Identify which cell holds the provided text, then report its (x, y) central coordinate. 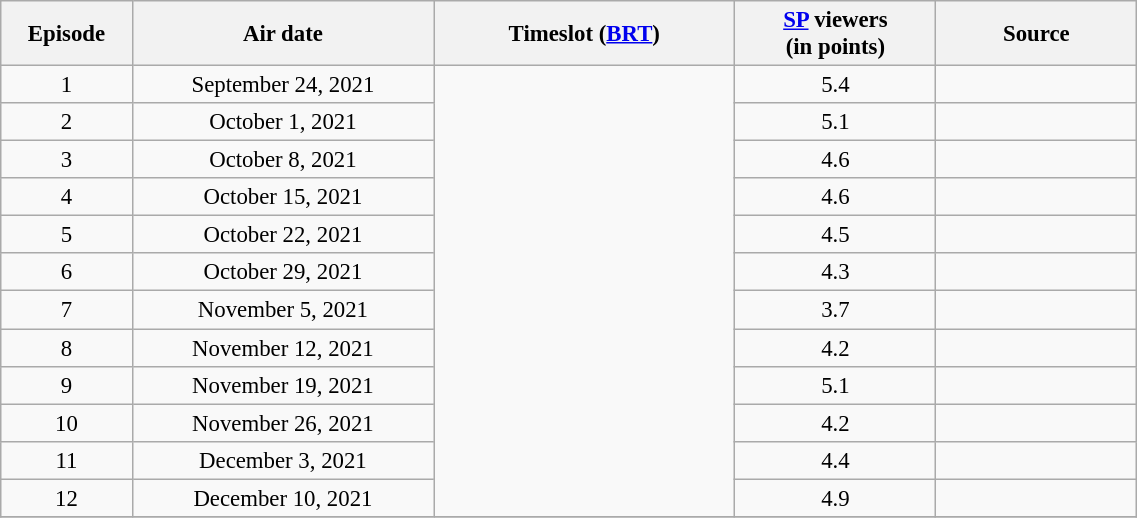
4.9 (836, 498)
Air date (282, 34)
11 (66, 460)
November 5, 2021 (282, 310)
November 26, 2021 (282, 423)
7 (66, 310)
September 24, 2021 (282, 85)
1 (66, 85)
October 8, 2021 (282, 160)
5.4 (836, 85)
SP viewers(in points) (836, 34)
4.4 (836, 460)
October 15, 2021 (282, 197)
2 (66, 122)
November 12, 2021 (282, 348)
December 10, 2021 (282, 498)
November 19, 2021 (282, 385)
4 (66, 197)
3 (66, 160)
6 (66, 273)
October 22, 2021 (282, 235)
5 (66, 235)
8 (66, 348)
Episode (66, 34)
October 29, 2021 (282, 273)
9 (66, 385)
Source (1036, 34)
4.3 (836, 273)
October 1, 2021 (282, 122)
12 (66, 498)
10 (66, 423)
3.7 (836, 310)
December 3, 2021 (282, 460)
4.5 (836, 235)
Timeslot (BRT) (584, 34)
